For the text-containing cell, return its midpoint in (x, y) coordinate format. 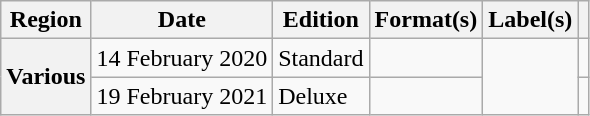
Date (182, 20)
Standard (321, 58)
Various (46, 77)
Deluxe (321, 96)
19 February 2021 (182, 96)
Edition (321, 20)
Region (46, 20)
Label(s) (530, 20)
Format(s) (426, 20)
14 February 2020 (182, 58)
